Pinpoint the cell where the given text exists, returning its (X, Y) midpoint coordinate. 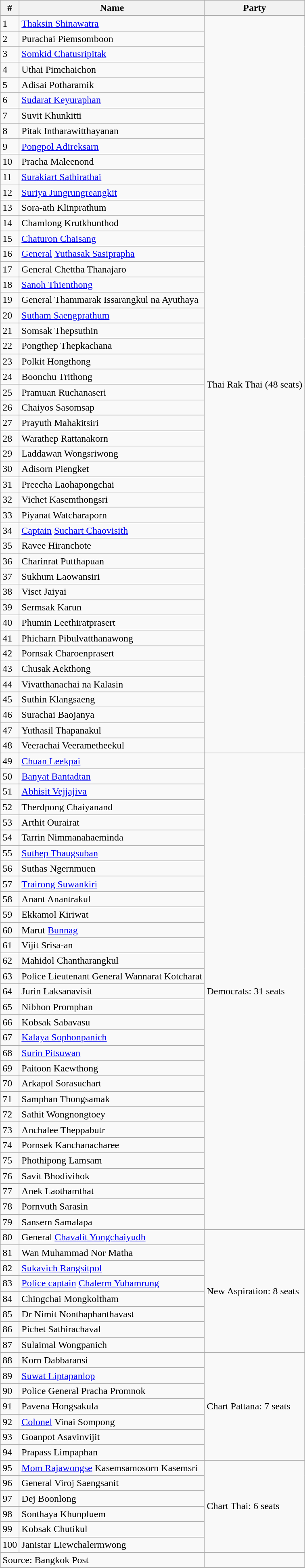
Pichet Sathirachaval (112, 1329)
Mom Rajawongse Kasemsamosorn Kasemsri (112, 1468)
17 (10, 269)
Adisorn Piengket (112, 469)
28 (10, 438)
97 (10, 1499)
52 (10, 807)
79 (10, 1222)
Source: Bangkok Post (102, 1560)
Chart Pattana: 7 seats (255, 1406)
Anchalee Theppabutr (112, 1130)
99 (10, 1529)
11 (10, 177)
Sukhum Laowansiri (112, 576)
Arthit Ourairat (112, 822)
46 (10, 715)
Surachai Baojanya (112, 715)
Sulaimal Wongpanich (112, 1345)
Sukavich Rangsitpol (112, 1268)
Captain Suchart Chaovisith (112, 530)
95 (10, 1468)
Vichet Kasemthongsri (112, 500)
Wan Muhammad Nor Matha (112, 1253)
77 (10, 1191)
Phumin Leethiratprasert (112, 623)
Suthin Klangsaeng (112, 700)
69 (10, 1068)
Sudarat Keyuraphan (112, 100)
Somkid Chatusripitak (112, 54)
22 (10, 346)
Sutham Saengprathum (112, 315)
Party (255, 8)
Paitoon Kaewthong (112, 1068)
56 (10, 868)
Chingchai Mongkoltham (112, 1299)
85 (10, 1314)
Anant Anantrakul (112, 899)
3 (10, 54)
Uthai Pimchaichon (112, 69)
53 (10, 822)
29 (10, 454)
41 (10, 638)
4 (10, 69)
General Chavalit Yongchaiyudh (112, 1237)
90 (10, 1391)
12 (10, 193)
Suwat Liptapanlop (112, 1375)
Sora-ath Klinprathum (112, 208)
88 (10, 1360)
Viset Jaiyai (112, 592)
20 (10, 315)
43 (10, 669)
General Yuthasak Sasiprapha (112, 254)
83 (10, 1283)
Yuthasil Thapanakul (112, 730)
61 (10, 945)
Samphan Thongsamak (112, 1099)
67 (10, 1038)
66 (10, 1022)
70 (10, 1084)
81 (10, 1253)
Surin Pitsuwan (112, 1053)
Savit Bhodivihok (112, 1176)
Arkapol Sorasuchart (112, 1084)
60 (10, 930)
Veerachai Veerametheekul (112, 746)
Pornsak Charoenprasert (112, 653)
Thaksin Shinawatra (112, 23)
36 (10, 561)
Police captain Chalerm Yubamrung (112, 1283)
35 (10, 546)
# (10, 8)
2 (10, 39)
48 (10, 746)
Trairong Suwankiri (112, 884)
65 (10, 1007)
7 (10, 115)
Goanpot Asavinvijit (112, 1437)
87 (10, 1345)
Vijit Srisa-an (112, 945)
13 (10, 208)
Therdpong Chaiyanand (112, 807)
64 (10, 992)
15 (10, 239)
General Thammarak Issarangkul na Ayuthaya (112, 300)
Ekkamol Kiriwat (112, 914)
8 (10, 131)
Abhisit Vejjajiva (112, 792)
24 (10, 377)
Ravee Hiranchote (112, 546)
42 (10, 653)
Chaiyos Sasomsap (112, 407)
Chaturon Chaisang (112, 239)
89 (10, 1375)
Pornvuth Sarasin (112, 1207)
Pitak Intharawitthayanan (112, 131)
Jurin Laksanavisit (112, 992)
Democrats: 31 seats (255, 992)
73 (10, 1130)
47 (10, 730)
31 (10, 484)
Nibhon Promphan (112, 1007)
6 (10, 100)
51 (10, 792)
49 (10, 761)
54 (10, 838)
Sanoh Thienthong (112, 285)
Sathit Wongnongtoey (112, 1114)
Somsak Thepsuthin (112, 331)
General Chettha Thanajaro (112, 269)
Pornsek Kanchanacharee (112, 1145)
General Viroj Saengsanit (112, 1483)
19 (10, 300)
82 (10, 1268)
37 (10, 576)
10 (10, 161)
Prapass Limpaphan (112, 1453)
100 (10, 1545)
Suriya Jungrungreangkit (112, 193)
Kobsak Chutikul (112, 1529)
Laddawan Wongsriwong (112, 454)
91 (10, 1406)
Police Lieutenant General Wannarat Kotcharat (112, 976)
Pavena Hongsakula (112, 1406)
80 (10, 1237)
Dej Boonlong (112, 1499)
Sonthaya Khunpluem (112, 1514)
40 (10, 623)
Marut Bunnag (112, 930)
23 (10, 361)
30 (10, 469)
98 (10, 1514)
94 (10, 1453)
14 (10, 223)
84 (10, 1299)
Suvit Khunkitti (112, 115)
72 (10, 1114)
Adisai Potharamik (112, 85)
32 (10, 500)
Boonchu Trithong (112, 377)
Mahidol Chantharangkul (112, 961)
Piyanat Watcharaporn (112, 515)
26 (10, 407)
New Aspiration: 8 seats (255, 1291)
62 (10, 961)
Thai Rak Thai (48 seats) (255, 384)
Banyat Bantadtan (112, 776)
9 (10, 146)
58 (10, 899)
78 (10, 1207)
44 (10, 684)
1 (10, 23)
Phothipong Lamsam (112, 1160)
57 (10, 884)
45 (10, 700)
Tarrin Nimmanahaeminda (112, 838)
92 (10, 1421)
Warathep Rattanakorn (112, 438)
Janistar Liewchalermwong (112, 1545)
55 (10, 853)
Chusak Aekthong (112, 669)
Polkit Hongthong (112, 361)
18 (10, 285)
38 (10, 592)
Kalaya Sophonpanich (112, 1038)
Name (112, 8)
Phicharn Pibulvatthanawong (112, 638)
Sermsak Karun (112, 607)
Sansern Samalapa (112, 1222)
Korn Dabbaransi (112, 1360)
74 (10, 1145)
21 (10, 331)
Prayuth Mahakitsiri (112, 423)
59 (10, 914)
34 (10, 530)
Dr Nimit Nonthaphanthavast (112, 1314)
5 (10, 85)
Kobsak Sabavasu (112, 1022)
Vivatthanachai na Kalasin (112, 684)
27 (10, 423)
71 (10, 1099)
Chart Thai: 6 seats (255, 1506)
50 (10, 776)
Pramuan Ruchanaseri (112, 392)
Pongthep Thepkachana (112, 346)
39 (10, 607)
Preecha Laohapongchai (112, 484)
Colonel Vinai Sompong (112, 1421)
16 (10, 254)
Police General Pracha Promnok (112, 1391)
Surakiart Sathirathai (112, 177)
Charinrat Putthapuan (112, 561)
93 (10, 1437)
Purachai Piemsomboon (112, 39)
Suthas Ngernmuen (112, 868)
Suthep Thaugsuban (112, 853)
Chuan Leekpai (112, 761)
Pongpol Adireksarn (112, 146)
86 (10, 1329)
63 (10, 976)
75 (10, 1160)
76 (10, 1176)
68 (10, 1053)
25 (10, 392)
96 (10, 1483)
33 (10, 515)
Anek Laothamthat (112, 1191)
Chamlong Krutkhunthod (112, 223)
Pracha Maleenond (112, 161)
